Detect which cell encompasses the target text, then output its (X, Y) center coordinate. 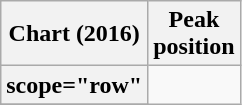
Peakposition (194, 34)
scope="row" (74, 85)
Chart (2016) (74, 34)
